Scan for the cell matching the given text and deliver its (x, y) coordinate at center. 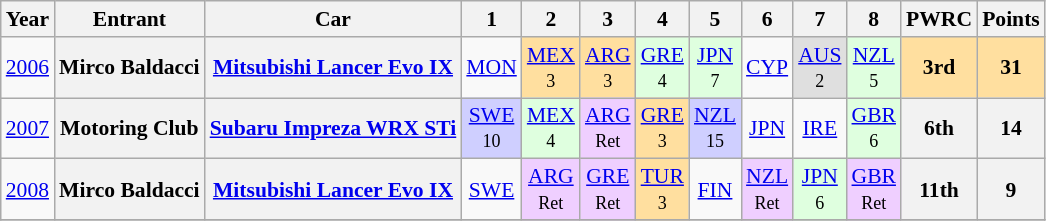
MON (492, 68)
5 (715, 19)
6 (767, 19)
MEX4 (551, 128)
GRE3 (662, 128)
ARG3 (608, 68)
7 (820, 19)
11th (939, 190)
IRE (820, 128)
FIN (715, 190)
NZL5 (874, 68)
2008 (28, 190)
2006 (28, 68)
2007 (28, 128)
CYP (767, 68)
SWE10 (492, 128)
31 (1011, 68)
Car (334, 19)
8 (874, 19)
14 (1011, 128)
GRE4 (662, 68)
PWRC (939, 19)
TUR3 (662, 190)
GBR6 (874, 128)
3 (608, 19)
JPN (767, 128)
4 (662, 19)
NZL15 (715, 128)
JPN7 (715, 68)
JPN6 (820, 190)
GRERet (608, 190)
1 (492, 19)
SWE (492, 190)
Subaru Impreza WRX STi (334, 128)
Motoring Club (130, 128)
Year (28, 19)
NZLRet (767, 190)
6th (939, 128)
9 (1011, 190)
AUS2 (820, 68)
MEX3 (551, 68)
Entrant (130, 19)
GBRRet (874, 190)
2 (551, 19)
3rd (939, 68)
Points (1011, 19)
